Find where the given text appears and provide that cell's center as (X, Y) coordinate. 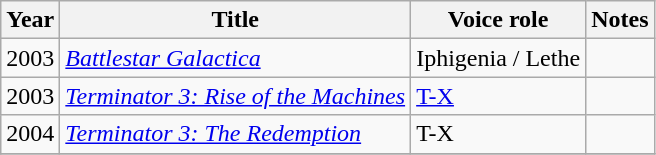
Terminator 3: Rise of the Machines (236, 96)
Title (236, 20)
Iphigenia / Lethe (498, 58)
Battlestar Galactica (236, 58)
Year (30, 20)
Terminator 3: The Redemption (236, 134)
Notes (620, 20)
Voice role (498, 20)
2004 (30, 134)
